Detect which cell encompasses the target text, then output its [x, y] center coordinate. 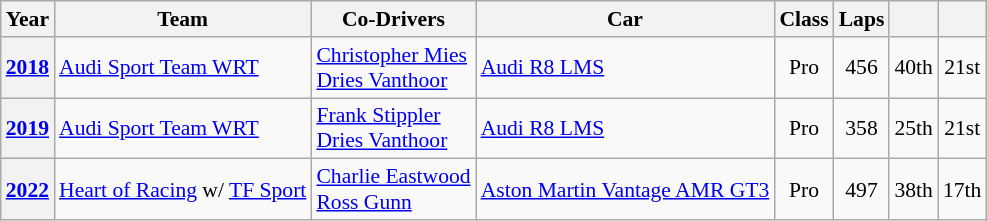
Year [28, 19]
2022 [28, 190]
Co-Drivers [393, 19]
Charlie Eastwood Ross Gunn [393, 190]
2018 [28, 68]
456 [862, 68]
Class [804, 19]
Aston Martin Vantage AMR GT3 [626, 190]
17th [962, 190]
25th [914, 128]
Laps [862, 19]
40th [914, 68]
2019 [28, 128]
Frank Stippler Dries Vanthoor [393, 128]
Heart of Racing w/ TF Sport [182, 190]
497 [862, 190]
Christopher Mies Dries Vanthoor [393, 68]
358 [862, 128]
38th [914, 190]
Car [626, 19]
Team [182, 19]
